From the cell containing the given text, extract its center point as (x, y) coordinate. 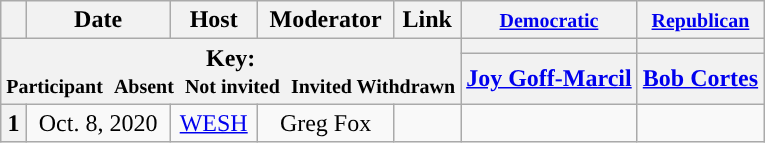
Link (428, 20)
Bob Cortes (700, 78)
WESH (214, 123)
Host (214, 20)
Joy Goff-Marcil (550, 78)
Republican (700, 20)
Oct. 8, 2020 (98, 123)
Date (98, 20)
Key: Participant Absent Not invited Invited Withdrawn (231, 72)
Moderator (325, 20)
Greg Fox (325, 123)
1 (14, 123)
Democratic (550, 20)
